Search for the cell housing the specified text and yield its (x, y) center coordinate. 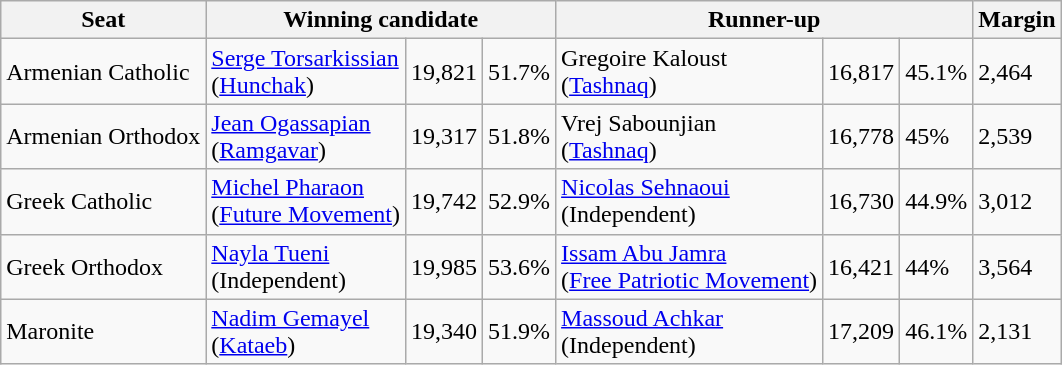
Armenian Catholic (104, 72)
19,821 (444, 72)
16,817 (862, 72)
17,209 (862, 332)
46.1% (936, 332)
19,317 (444, 136)
16,730 (862, 202)
3,012 (1017, 202)
Massoud Achkar(Independent) (690, 332)
51.9% (520, 332)
Jean Ogassapian(Ramgavar) (306, 136)
16,778 (862, 136)
51.8% (520, 136)
52.9% (520, 202)
19,742 (444, 202)
3,564 (1017, 266)
44.9% (936, 202)
Issam Abu Jamra(Free Patriotic Movement) (690, 266)
19,985 (444, 266)
Serge Torsarkissian(Hunchak) (306, 72)
Runner-up (764, 20)
45.1% (936, 72)
Gregoire Kaloust(Tashnaq) (690, 72)
Nadim Gemayel(Kataeb) (306, 332)
Seat (104, 20)
45% (936, 136)
Margin (1017, 20)
Vrej Sabounjian(Tashnaq) (690, 136)
44% (936, 266)
Maronite (104, 332)
Nicolas Sehnaoui(Independent) (690, 202)
2,464 (1017, 72)
Greek Catholic (104, 202)
Armenian Orthodox (104, 136)
2,131 (1017, 332)
16,421 (862, 266)
51.7% (520, 72)
19,340 (444, 332)
Nayla Tueni(Independent) (306, 266)
53.6% (520, 266)
Winning candidate (381, 20)
2,539 (1017, 136)
Michel Pharaon(Future Movement) (306, 202)
Greek Orthodox (104, 266)
